Identify which cell holds the provided text, then report its (x, y) central coordinate. 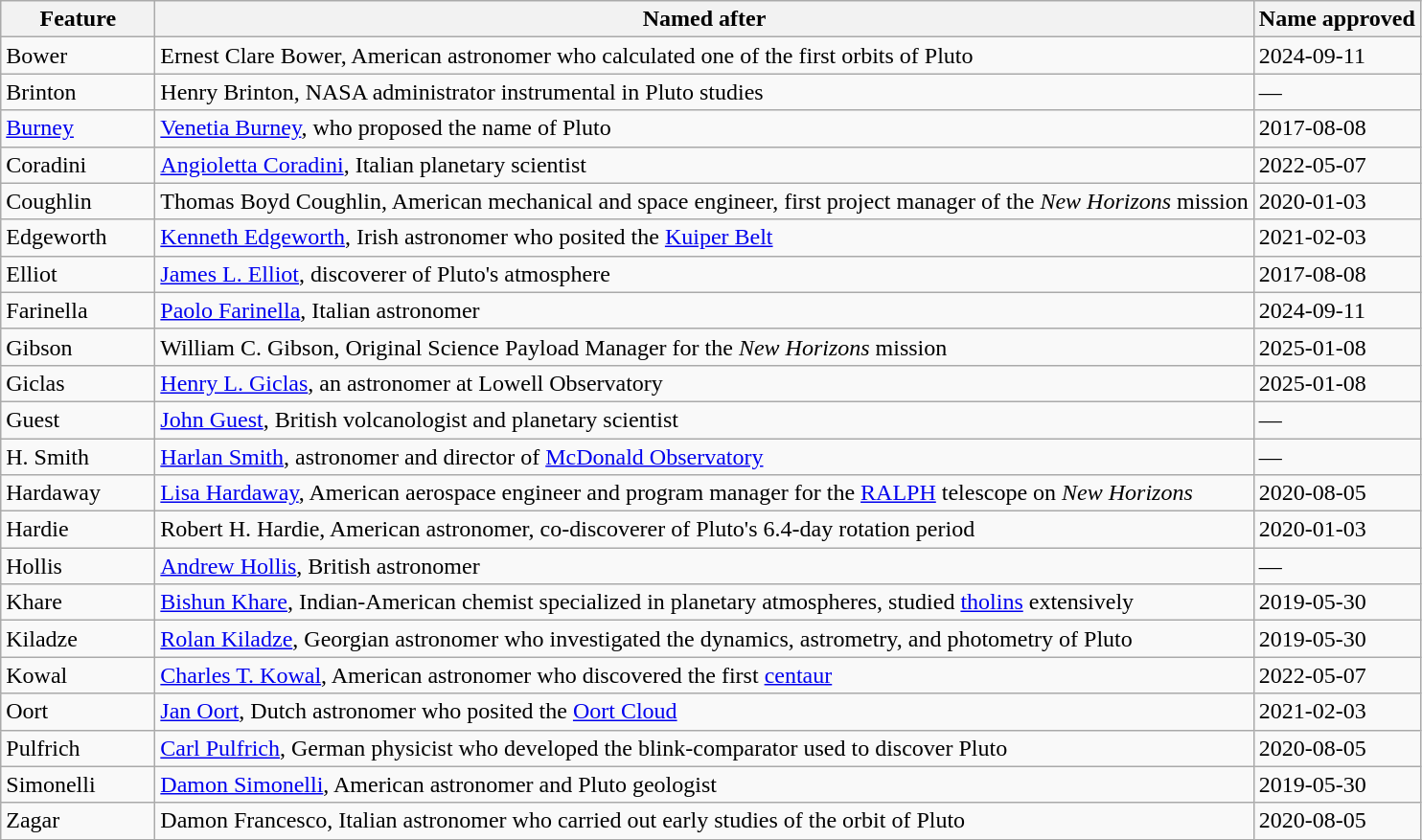
Farinella (79, 310)
Coughlin (79, 201)
Burney (79, 128)
Hollis (79, 566)
Guest (79, 420)
Rolan Kiladze, Georgian astronomer who investigated the dynamics, astrometry, and photometry of Pluto (705, 639)
Harlan Smith, astronomer and director of McDonald Observatory (705, 457)
Henry Brinton, NASA administrator instrumental in Pluto studies (705, 92)
Feature (79, 19)
Kenneth Edgeworth, Irish astronomer who posited the Kuiper Belt (705, 238)
Brinton (79, 92)
Lisa Hardaway, American aerospace engineer and program manager for the RALPH telescope on New Horizons (705, 493)
Andrew Hollis, British astronomer (705, 566)
Giclas (79, 383)
Carl Pulfrich, German physicist who developed the blink-comparator used to discover Pluto (705, 748)
Ernest Clare Bower, American astronomer who calculated one of the first orbits of Pluto (705, 56)
Named after (705, 19)
Thomas Boyd Coughlin, American mechanical and space engineer, first project manager of the New Horizons mission (705, 201)
Angioletta Coradini, Italian planetary scientist (705, 165)
James L. Elliot, discoverer of Pluto's atmosphere (705, 274)
Coradini (79, 165)
Oort (79, 712)
Kiladze (79, 639)
Hardie (79, 530)
Kowal (79, 675)
William C. Gibson, Original Science Payload Manager for the New Horizons mission (705, 347)
Paolo Farinella, Italian astronomer (705, 310)
Simonelli (79, 784)
Charles T. Kowal, American astronomer who discovered the first centaur (705, 675)
Zagar (79, 821)
Hardaway (79, 493)
Edgeworth (79, 238)
John Guest, British volcanologist and planetary scientist (705, 420)
Robert H. Hardie, American astronomer, co-discoverer of Pluto's 6.4-day rotation period (705, 530)
Bishun Khare, Indian-American chemist specialized in planetary atmospheres, studied tholins extensively (705, 602)
Bower (79, 56)
Khare (79, 602)
Damon Simonelli, American astronomer and Pluto geologist (705, 784)
Elliot (79, 274)
Gibson (79, 347)
Damon Francesco, Italian astronomer who carried out early studies of the orbit of Pluto (705, 821)
Henry L. Giclas, an astronomer at Lowell Observatory (705, 383)
Pulfrich (79, 748)
H. Smith (79, 457)
Name approved (1337, 19)
Jan Oort, Dutch astronomer who posited the Oort Cloud (705, 712)
Venetia Burney, who proposed the name of Pluto (705, 128)
